Identify which cell holds the provided text, then report its [x, y] central coordinate. 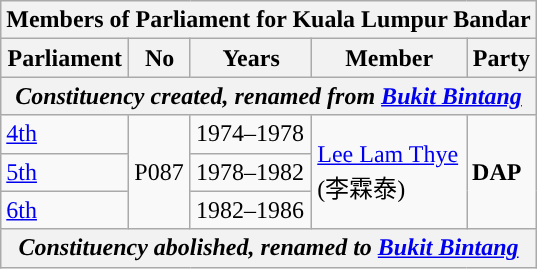
No [160, 58]
5th [65, 172]
P087 [160, 172]
Constituency abolished, renamed to Bukit Bintang [269, 248]
DAP [502, 172]
1982–1986 [250, 210]
4th [65, 134]
6th [65, 210]
1974–1978 [250, 134]
Members of Parliament for Kuala Lumpur Bandar [269, 20]
Member [390, 58]
Lee Lam Thye (李霖泰) [390, 172]
Years [250, 58]
1978–1982 [250, 172]
Party [502, 58]
Parliament [65, 58]
Constituency created, renamed from Bukit Bintang [269, 96]
